Scan for the cell matching the given text and deliver its (x, y) coordinate at center. 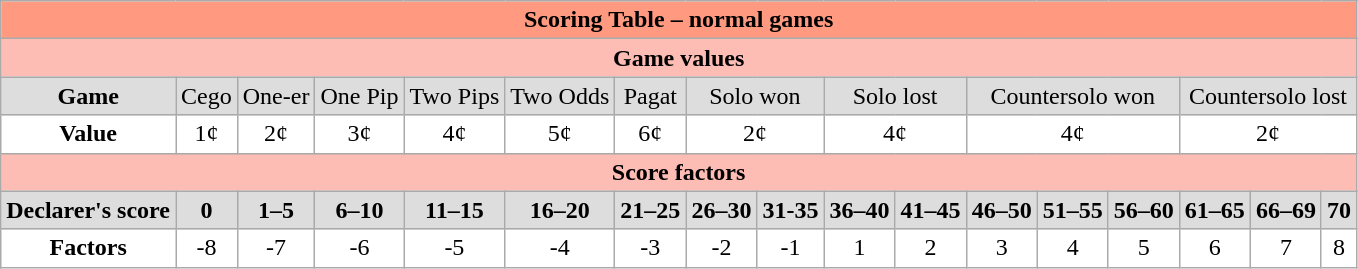
Value (88, 134)
26–30 (722, 210)
3¢ (360, 134)
7 (1286, 248)
46–50 (1002, 210)
Solo lost (895, 96)
16–20 (560, 210)
0 (207, 210)
1 (860, 248)
61–65 (1214, 210)
8 (1338, 248)
56–60 (1144, 210)
Game values (679, 58)
5 (1144, 248)
6¢ (650, 134)
Two Odds (560, 96)
1–5 (276, 210)
-8 (207, 248)
Pagat (650, 96)
Cego (207, 96)
One-er (276, 96)
3 (1002, 248)
-5 (454, 248)
21–25 (650, 210)
6 (1214, 248)
51–55 (1072, 210)
2 (930, 248)
Two Pips (454, 96)
Declarer's score (88, 210)
70 (1338, 210)
-3 (650, 248)
Countersolo won (1072, 96)
Countersolo lost (1268, 96)
-6 (360, 248)
Factors (88, 248)
Score factors (679, 172)
Scoring Table – normal games (679, 20)
5¢ (560, 134)
Game (88, 96)
-2 (722, 248)
31-35 (790, 210)
36–40 (860, 210)
4 (1072, 248)
Solo won (755, 96)
-4 (560, 248)
-7 (276, 248)
41–45 (930, 210)
6–10 (360, 210)
1¢ (207, 134)
-1 (790, 248)
11–15 (454, 210)
66–69 (1286, 210)
One Pip (360, 96)
